Pinpoint the cell where the given text exists, returning its [X, Y] midpoint coordinate. 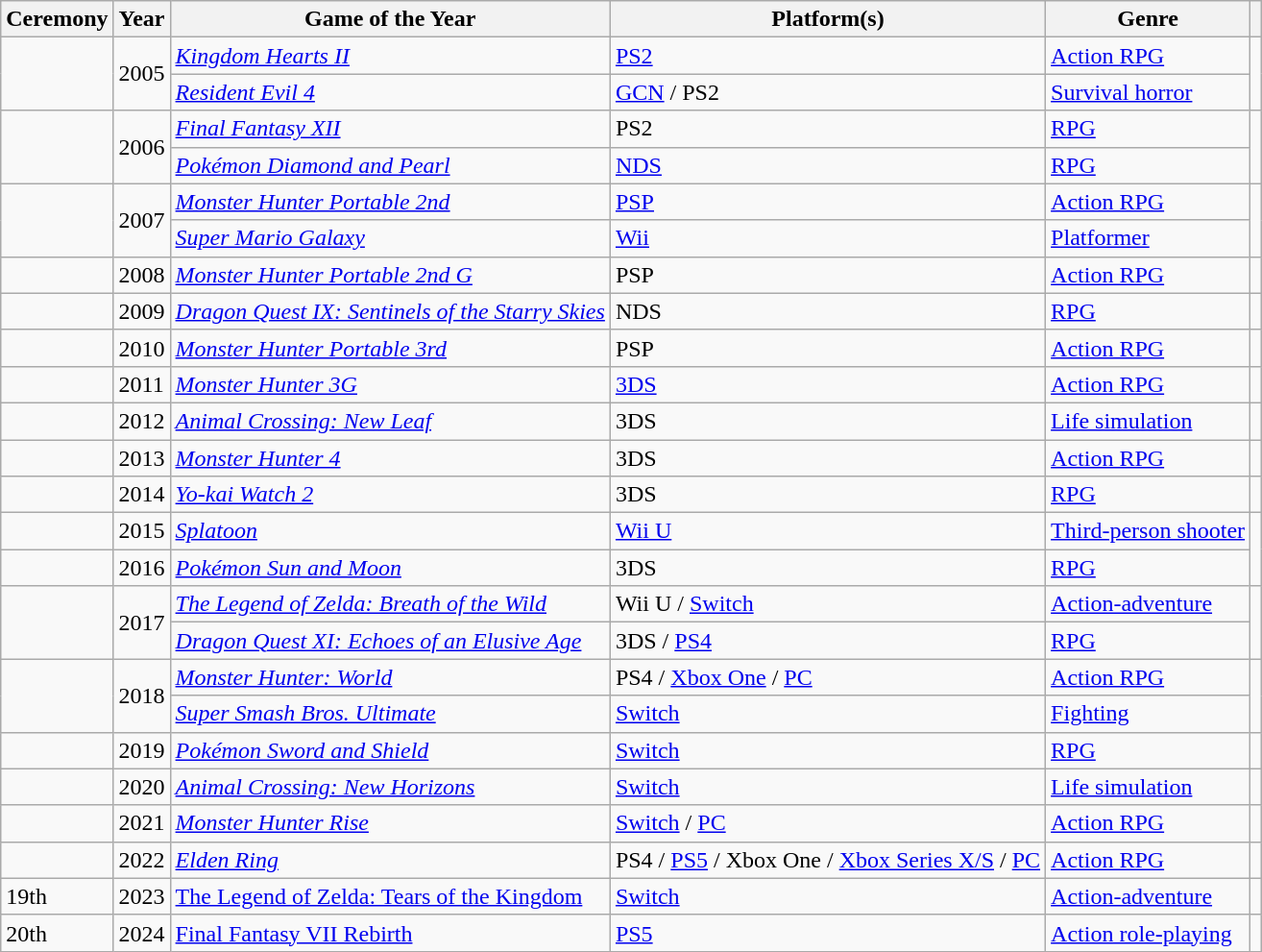
2017 [142, 622]
3DS / PS4 [828, 641]
Yo-kai Watch 2 [390, 495]
2021 [142, 823]
19th [58, 896]
Genre [1149, 19]
Monster Hunter Rise [390, 823]
Super Smash Bros. Ultimate [390, 714]
Monster Hunter 3G [390, 384]
2022 [142, 860]
PS4 / PS5 / Xbox One / Xbox Series X/S / PC [828, 860]
2008 [142, 275]
Game of the Year [390, 19]
2020 [142, 787]
Dragon Quest IX: Sentinels of the Starry Skies [390, 311]
Platform(s) [828, 19]
Monster Hunter 4 [390, 458]
Resident Evil 4 [390, 92]
2015 [142, 531]
The Legend of Zelda: Breath of the Wild [390, 604]
2006 [142, 147]
The Legend of Zelda: Tears of the Kingdom [390, 896]
Monster Hunter Portable 2nd G [390, 275]
2024 [142, 933]
PS5 [828, 933]
Monster Hunter Portable 3rd [390, 348]
Pokémon Sun and Moon [390, 568]
Animal Crossing: New Horizons [390, 787]
Wii U / Switch [828, 604]
Pokémon Diamond and Pearl [390, 165]
2007 [142, 220]
2013 [142, 458]
2010 [142, 348]
2016 [142, 568]
Switch / PC [828, 823]
Kingdom Hearts II [390, 56]
2011 [142, 384]
Fighting [1149, 714]
Animal Crossing: New Leaf [390, 421]
Action role-playing [1149, 933]
PS4 / Xbox One / PC [828, 677]
Third-person shooter [1149, 531]
Wii [828, 238]
Pokémon Sword and Shield [390, 750]
Ceremony [58, 19]
20th [58, 933]
2019 [142, 750]
2014 [142, 495]
2005 [142, 74]
2023 [142, 896]
2018 [142, 696]
Dragon Quest XI: Echoes of an Elusive Age [390, 641]
GCN / PS2 [828, 92]
Year [142, 19]
Platformer [1149, 238]
Survival horror [1149, 92]
Super Mario Galaxy [390, 238]
Final Fantasy XII [390, 129]
Wii U [828, 531]
2012 [142, 421]
2009 [142, 311]
Monster Hunter Portable 2nd [390, 202]
Monster Hunter: World [390, 677]
Elden Ring [390, 860]
Final Fantasy VII Rebirth [390, 933]
Splatoon [390, 531]
